From the cell containing the given text, extract its center point as [x, y] coordinate. 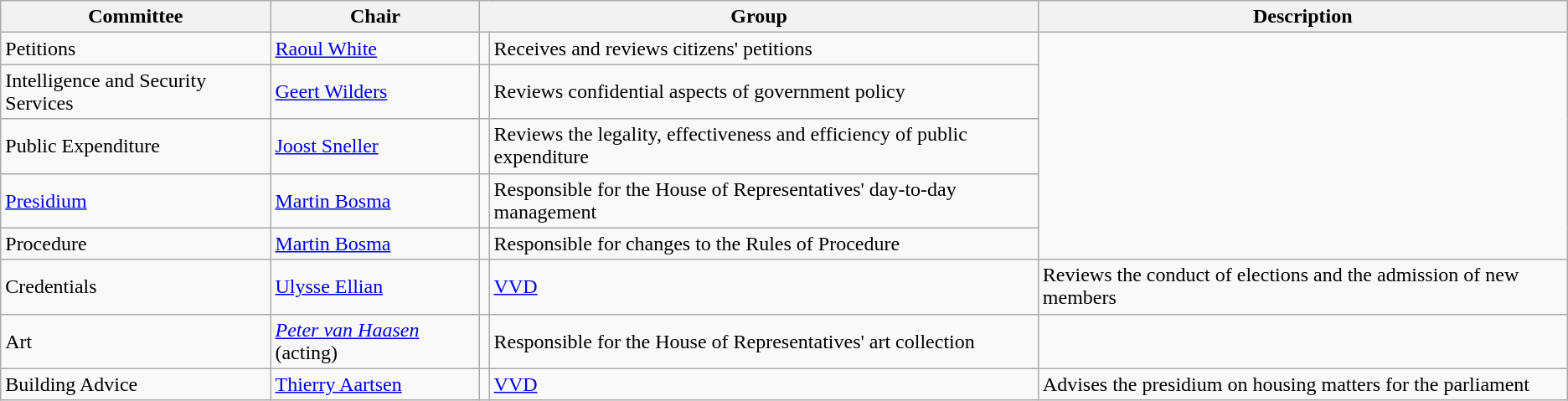
Credentials [136, 286]
Procedure [136, 244]
Committee [136, 17]
Ulysse Ellian [375, 286]
Public Expenditure [136, 146]
Geert Wilders [375, 92]
Petitions [136, 49]
Receives and reviews citizens' petitions [764, 49]
Responsible for the House of Representatives' art collection [764, 342]
Raoul White [375, 49]
Responsible for the House of Representatives' day-to-day management [764, 201]
Reviews the legality, effectiveness and efficiency of public expenditure [764, 146]
Art [136, 342]
Responsible for changes to the Rules of Procedure [764, 244]
Chair [375, 17]
Description [1302, 17]
Reviews confidential aspects of government policy [764, 92]
Reviews the conduct of elections and the admission of new members [1302, 286]
Joost Sneller [375, 146]
Peter van Haasen (acting) [375, 342]
Advises the presidium on housing matters for the parliament [1302, 384]
Building Advice [136, 384]
Intelligence and Security Services [136, 92]
Thierry Aartsen [375, 384]
Group [759, 17]
Presidium [136, 201]
